Pinpoint the cell where the given text exists, returning its [x, y] midpoint coordinate. 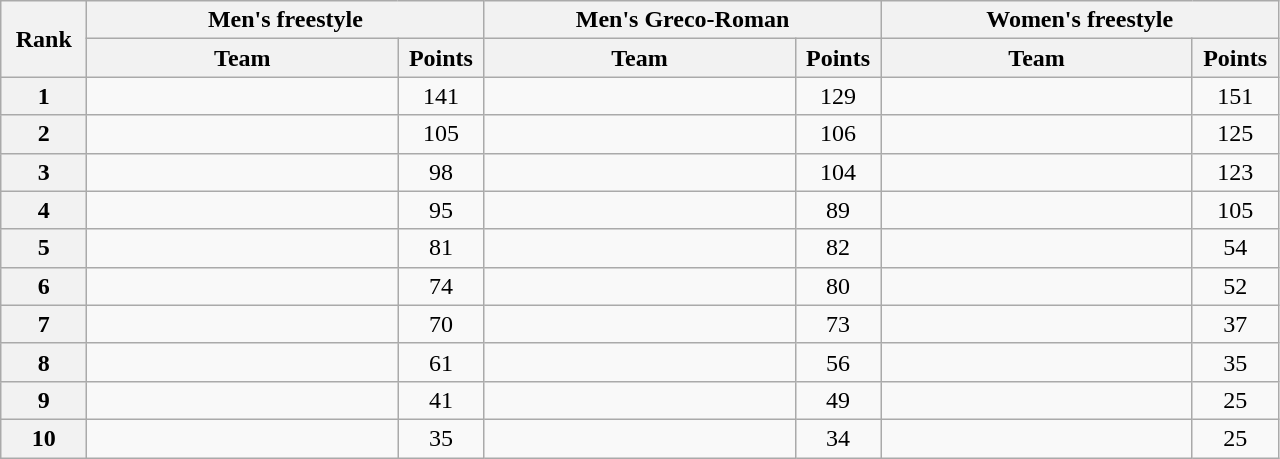
5 [44, 248]
7 [44, 324]
6 [44, 286]
151 [1235, 96]
104 [838, 172]
37 [1235, 324]
80 [838, 286]
95 [441, 210]
Men's Greco-Roman [682, 20]
98 [441, 172]
125 [1235, 134]
Men's freestyle [286, 20]
106 [838, 134]
8 [44, 362]
52 [1235, 286]
74 [441, 286]
10 [44, 438]
141 [441, 96]
89 [838, 210]
129 [838, 96]
4 [44, 210]
81 [441, 248]
49 [838, 400]
56 [838, 362]
73 [838, 324]
9 [44, 400]
70 [441, 324]
123 [1235, 172]
54 [1235, 248]
41 [441, 400]
3 [44, 172]
Women's freestyle [1080, 20]
34 [838, 438]
61 [441, 362]
82 [838, 248]
2 [44, 134]
1 [44, 96]
Rank [44, 39]
